For the text-containing cell, return its midpoint in (X, Y) coordinate format. 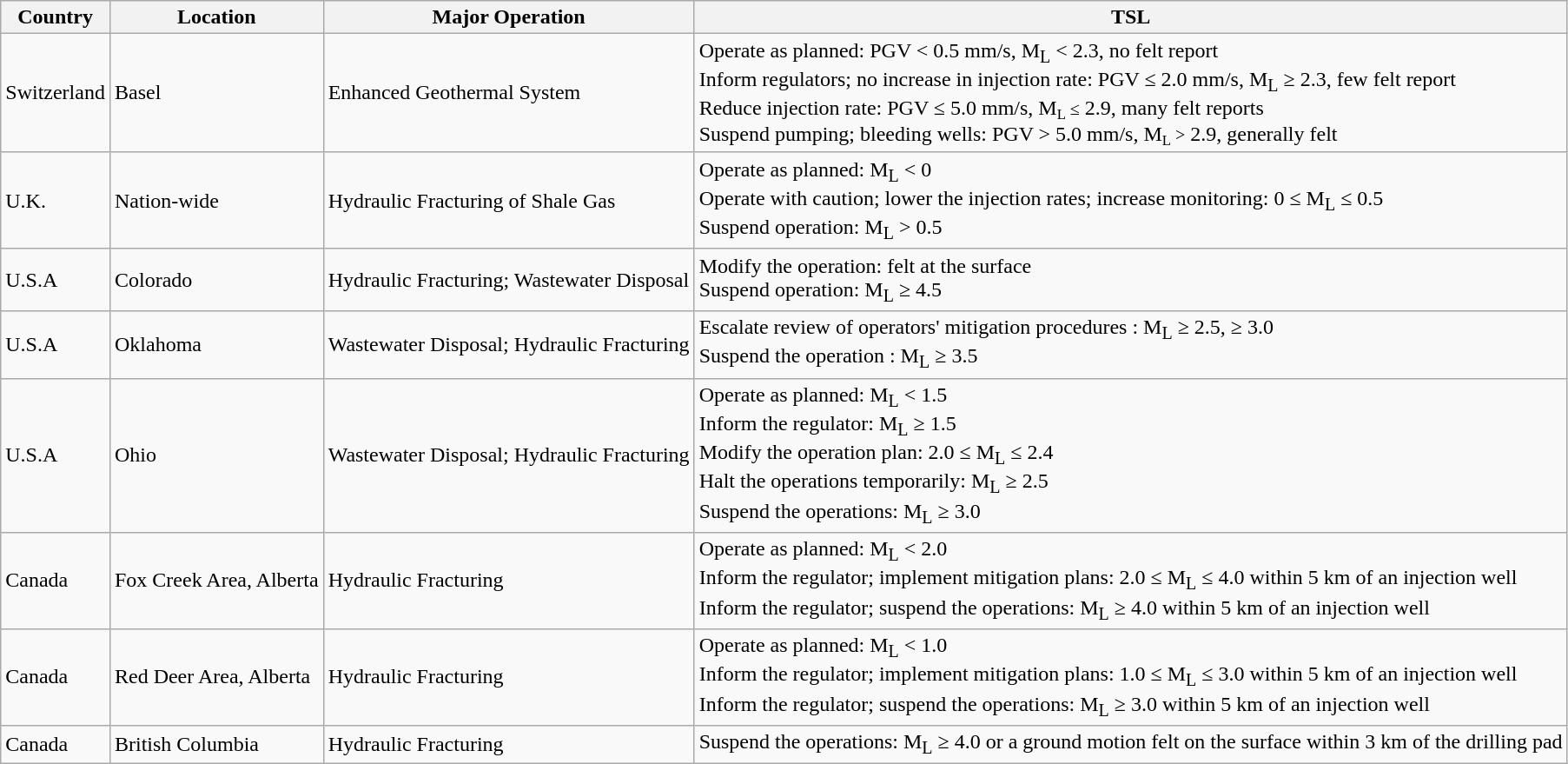
Switzerland (56, 94)
British Columbia (216, 745)
Major Operation (509, 17)
Oklahoma (216, 345)
Hydraulic Fracturing of Shale Gas (509, 200)
Enhanced Geothermal System (509, 94)
Escalate review of operators' mitigation procedures : ML ≥ 2.5, ≥ 3.0Suspend the operation : ML ≥ 3.5 (1131, 345)
Colorado (216, 280)
TSL (1131, 17)
Modify the operation: felt at the surfaceSuspend operation: ML ≥ 4.5 (1131, 280)
Fox Creek Area, Alberta (216, 581)
Hydraulic Fracturing; Wastewater Disposal (509, 280)
Ohio (216, 455)
Operate as planned: ML < 0Operate with caution; lower the injection rates; increase monitoring: 0 ≤ ML ≤ 0.5Suspend operation: ML > 0.5 (1131, 200)
Basel (216, 94)
Nation-wide (216, 200)
Country (56, 17)
Suspend the operations: ML ≥ 4.0 or a ground motion felt on the surface within 3 km of the drilling pad (1131, 745)
Red Deer Area, Alberta (216, 678)
U.K. (56, 200)
Location (216, 17)
